From the cell containing the given text, extract its center point as (X, Y) coordinate. 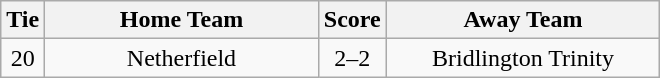
Score (352, 20)
Bridlington Trinity (523, 58)
20 (23, 58)
2–2 (352, 58)
Tie (23, 20)
Away Team (523, 20)
Netherfield (182, 58)
Home Team (182, 20)
